Locate the cell with the specified text and output its [x, y] center coordinate. 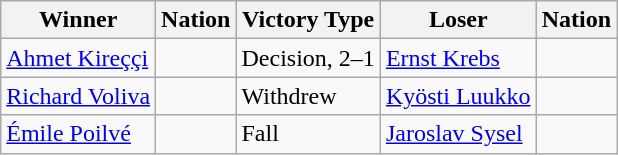
Victory Type [308, 20]
Decision, 2–1 [308, 58]
Winner [78, 20]
Kyösti Luukko [458, 96]
Jaroslav Sysel [458, 134]
Richard Voliva [78, 96]
Loser [458, 20]
Émile Poilvé [78, 134]
Withdrew [308, 96]
Fall [308, 134]
Ahmet Kireççi [78, 58]
Ernst Krebs [458, 58]
